Scan for the cell matching the given text and deliver its [x, y] coordinate at center. 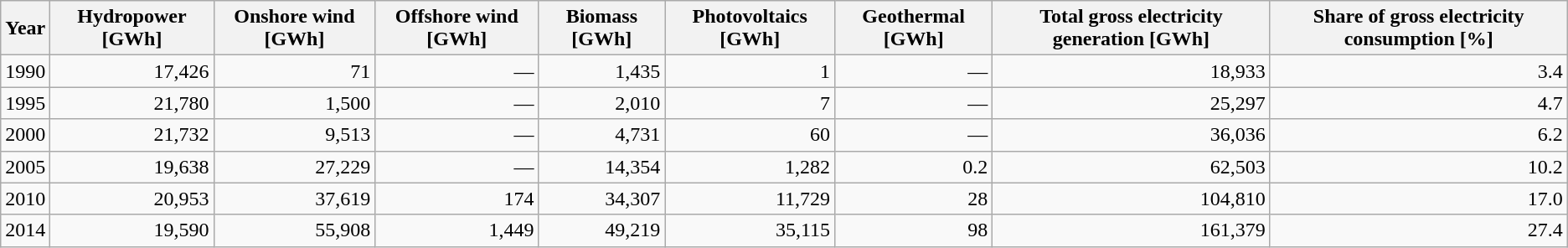
71 [295, 71]
10.2 [1419, 167]
2005 [25, 167]
62,503 [1132, 167]
1990 [25, 71]
104,810 [1132, 199]
18,933 [1132, 71]
7 [750, 103]
9,513 [295, 135]
1995 [25, 103]
Geothermal [GWh] [914, 28]
60 [750, 135]
17,426 [132, 71]
20,953 [132, 199]
21,780 [132, 103]
Hydropower [GWh] [132, 28]
161,379 [1132, 230]
2000 [25, 135]
Year [25, 28]
174 [457, 199]
11,729 [750, 199]
49,219 [601, 230]
27.4 [1419, 230]
6.2 [1419, 135]
4.7 [1419, 103]
1,435 [601, 71]
25,297 [1132, 103]
1 [750, 71]
Share of gross electricity consumption [%] [1419, 28]
1,500 [295, 103]
Offshore wind [GWh] [457, 28]
36,036 [1132, 135]
4,731 [601, 135]
Biomass [GWh] [601, 28]
34,307 [601, 199]
1,449 [457, 230]
Total gross electricity generation [GWh] [1132, 28]
19,590 [132, 230]
27,229 [295, 167]
37,619 [295, 199]
2,010 [601, 103]
14,354 [601, 167]
28 [914, 199]
3.4 [1419, 71]
98 [914, 230]
21,732 [132, 135]
17.0 [1419, 199]
Onshore wind [GWh] [295, 28]
1,282 [750, 167]
0.2 [914, 167]
19,638 [132, 167]
2010 [25, 199]
2014 [25, 230]
Photovoltaics [GWh] [750, 28]
55,908 [295, 230]
35,115 [750, 230]
